Provide the (x, y) coordinate of the cell's center where the given text is located.  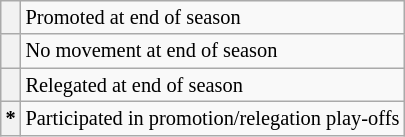
* (11, 118)
Relegated at end of season (213, 85)
No movement at end of season (213, 51)
Promoted at end of season (213, 17)
Participated in promotion/relegation play-offs (213, 118)
